Identify which cell holds the provided text, then report its (X, Y) central coordinate. 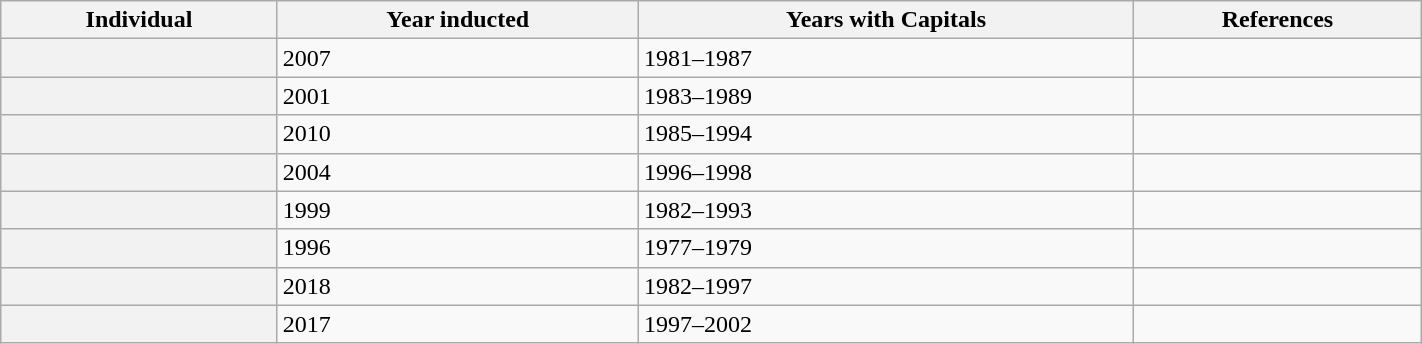
1982–1997 (886, 286)
1977–1979 (886, 248)
2017 (458, 324)
1983–1989 (886, 96)
Year inducted (458, 20)
References (1278, 20)
2007 (458, 58)
2010 (458, 134)
1982–1993 (886, 210)
1999 (458, 210)
1997–2002 (886, 324)
1981–1987 (886, 58)
1985–1994 (886, 134)
1996–1998 (886, 172)
2004 (458, 172)
Years with Capitals (886, 20)
2018 (458, 286)
Individual (139, 20)
2001 (458, 96)
1996 (458, 248)
